Scan for the cell matching the given text and deliver its [X, Y] coordinate at center. 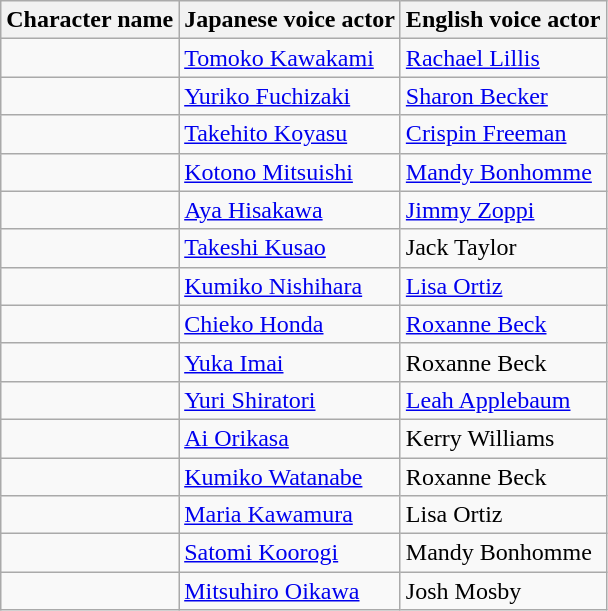
Kerry Williams [503, 438]
Maria Kawamura [290, 515]
Kotono Mitsuishi [290, 172]
Mitsuhiro Oikawa [290, 591]
Aya Hisakawa [290, 210]
Chieko Honda [290, 324]
Kumiko Nishihara [290, 286]
Sharon Becker [503, 96]
Rachael Lillis [503, 58]
Yuri Shiratori [290, 400]
English voice actor [503, 20]
Satomi Koorogi [290, 553]
Yuka Imai [290, 362]
Takeshi Kusao [290, 248]
Ai Orikasa [290, 438]
Jimmy Zoppi [503, 210]
Josh Mosby [503, 591]
Tomoko Kawakami [290, 58]
Yuriko Fuchizaki [290, 96]
Takehito Koyasu [290, 134]
Character name [90, 20]
Japanese voice actor [290, 20]
Leah Applebaum [503, 400]
Jack Taylor [503, 248]
Crispin Freeman [503, 134]
Kumiko Watanabe [290, 477]
